Locate the cell with the specified text and output its [x, y] center coordinate. 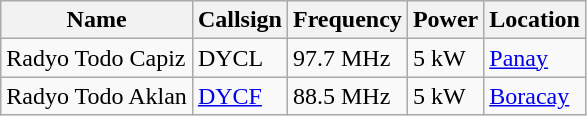
97.7 MHz [347, 58]
Callsign [240, 20]
Name [97, 20]
DYCF [240, 96]
Boracay [535, 96]
Frequency [347, 20]
Panay [535, 58]
DYCL [240, 58]
Radyo Todo Aklan [97, 96]
Location [535, 20]
Radyo Todo Capiz [97, 58]
88.5 MHz [347, 96]
Power [445, 20]
